Return the [X, Y] coordinate for the center point of the cell that contains the specified text.  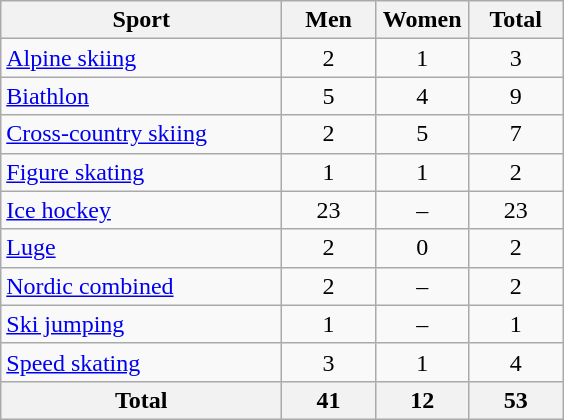
Nordic combined [142, 286]
9 [516, 96]
Figure skating [142, 172]
41 [329, 400]
Luge [142, 248]
Women [422, 20]
12 [422, 400]
53 [516, 400]
Ski jumping [142, 324]
Cross-country skiing [142, 134]
0 [422, 248]
Biathlon [142, 96]
Ice hockey [142, 210]
7 [516, 134]
Speed skating [142, 362]
Sport [142, 20]
Men [329, 20]
Alpine skiing [142, 58]
